Provide the [X, Y] coordinate of the cell's center where the given text is located.  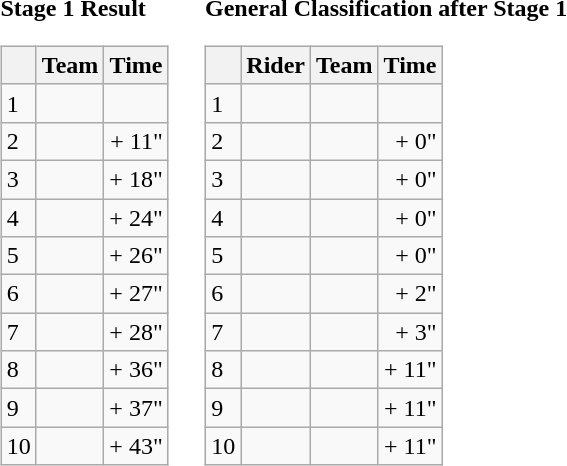
+ 24" [136, 217]
+ 18" [136, 179]
+ 37" [136, 408]
+ 27" [136, 294]
+ 36" [136, 370]
Rider [276, 65]
+ 43" [136, 446]
+ 3" [410, 332]
+ 28" [136, 332]
+ 2" [410, 294]
+ 26" [136, 256]
